Return (x, y) of the center of cell containing provided text 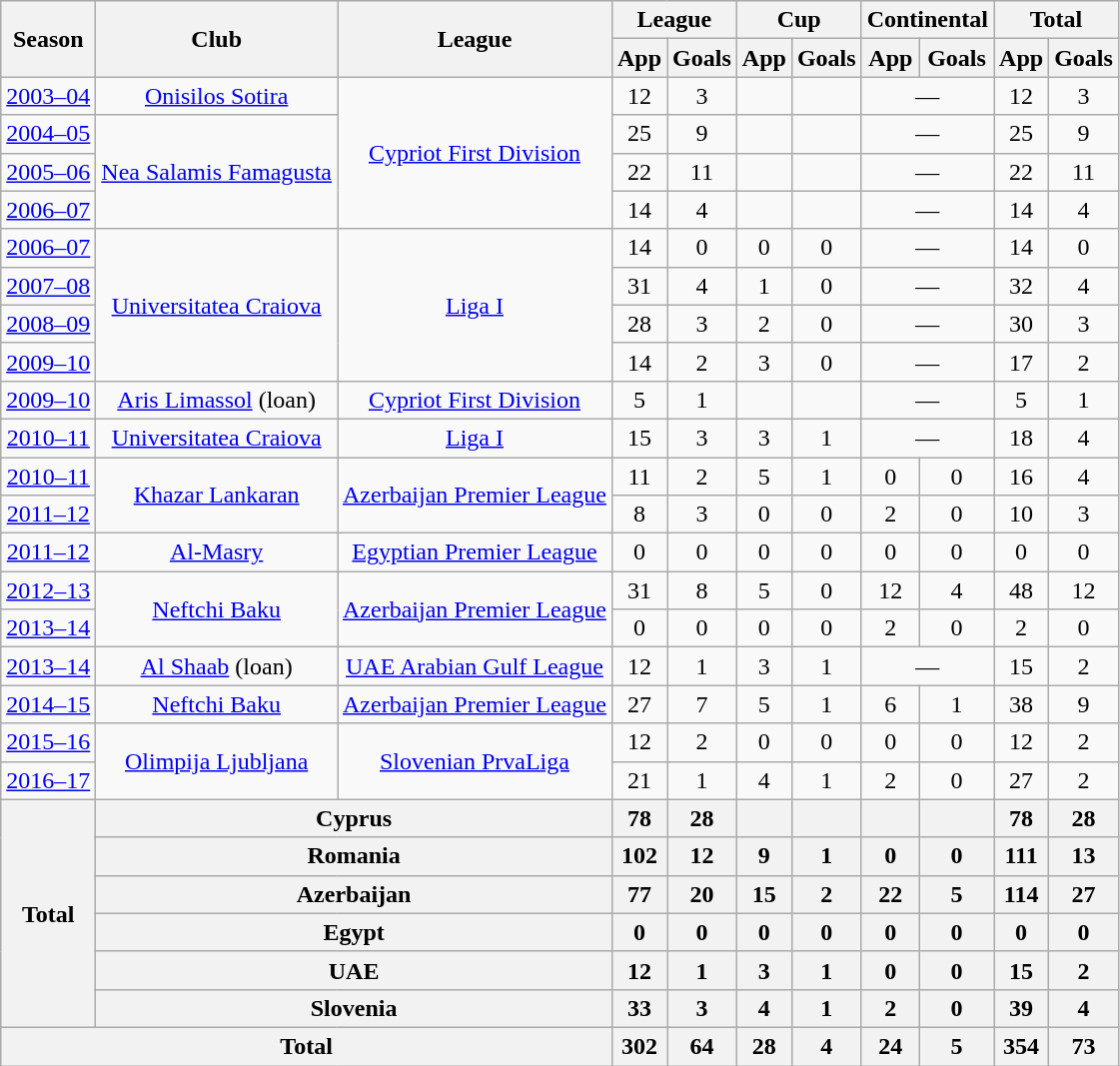
Khazar Lankaran (217, 496)
Season (48, 39)
111 (1021, 856)
2005–06 (48, 172)
30 (1021, 324)
Slovenia (354, 1008)
Club (217, 39)
2003–04 (48, 96)
2012–13 (48, 590)
302 (639, 1046)
73 (1084, 1046)
102 (639, 856)
77 (639, 894)
21 (639, 780)
UAE Arabian Gulf League (476, 666)
Nea Salamis Famagusta (217, 172)
6 (890, 704)
13 (1084, 856)
Continental (927, 20)
Egypt (354, 932)
38 (1021, 704)
7 (702, 704)
Cup (799, 20)
2007–08 (48, 286)
39 (1021, 1008)
2016–17 (48, 780)
18 (1021, 438)
Al Shaab (loan) (217, 666)
354 (1021, 1046)
Onisilos Sotira (217, 96)
32 (1021, 286)
Olimpija Ljubljana (217, 761)
Egyptian Premier League (476, 552)
33 (639, 1008)
Cyprus (354, 818)
24 (890, 1046)
2014–15 (48, 704)
Aris Limassol (loan) (217, 400)
Slovenian PrvaLiga (476, 761)
64 (702, 1046)
10 (1021, 515)
2015–16 (48, 742)
2004–05 (48, 134)
UAE (354, 970)
20 (702, 894)
17 (1021, 362)
16 (1021, 477)
Azerbaijan (354, 894)
Al-Masry (217, 552)
Romania (354, 856)
114 (1021, 894)
2008–09 (48, 324)
48 (1021, 590)
